Search for the cell housing the specified text and yield its (X, Y) center coordinate. 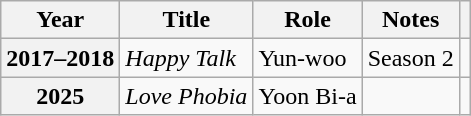
Yun-woo (308, 58)
Love Phobia (186, 96)
2017–2018 (60, 58)
Happy Talk (186, 58)
Title (186, 20)
Year (60, 20)
Role (308, 20)
Season 2 (410, 58)
Notes (410, 20)
Yoon Bi-a (308, 96)
2025 (60, 96)
